From the cell containing the given text, extract its center point as (X, Y) coordinate. 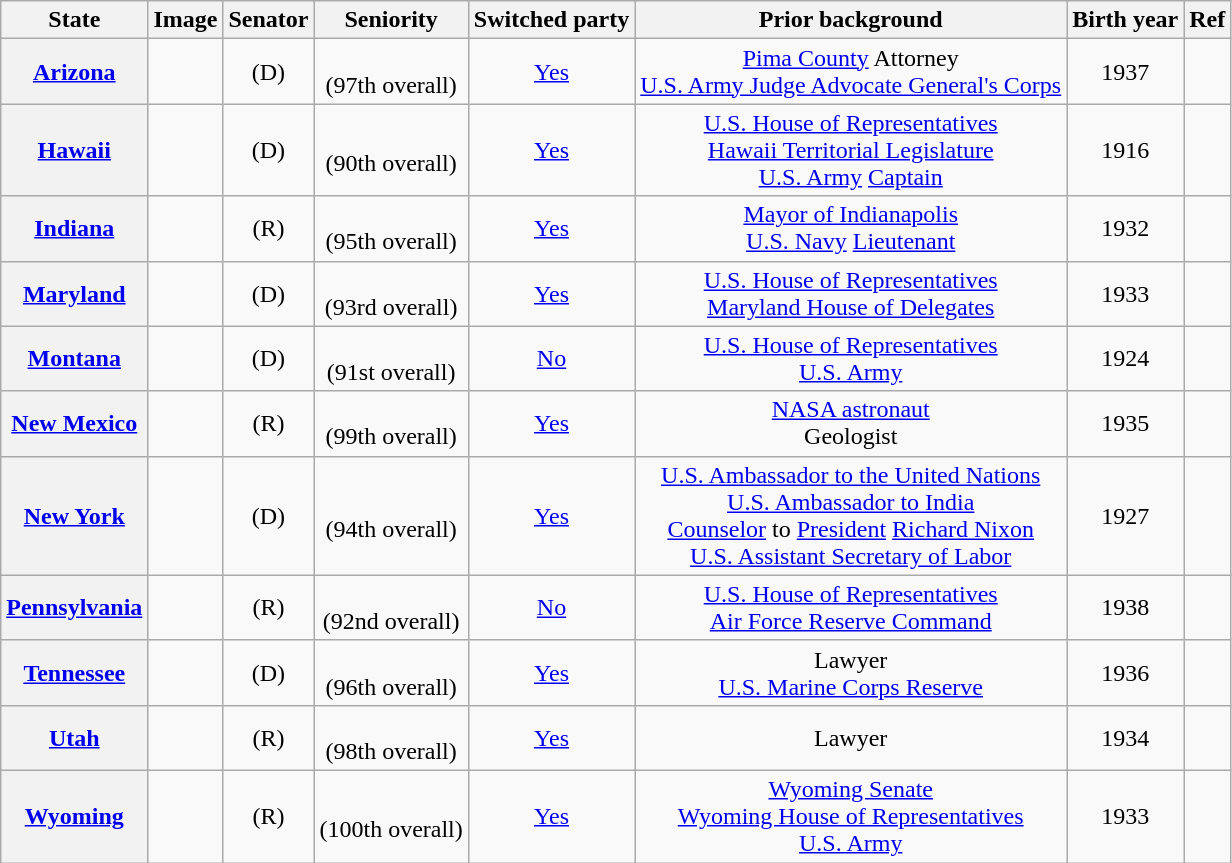
New York (74, 516)
Tennessee (74, 672)
Image (186, 20)
Pima County AttorneyU.S. Army Judge Advocate General's Corps (851, 72)
1936 (1126, 672)
1927 (1126, 516)
Birth year (1126, 20)
U.S. House of RepresentativesMaryland House of Delegates (851, 294)
1934 (1126, 738)
LawyerU.S. Marine Corps Reserve (851, 672)
1916 (1126, 150)
Seniority (391, 20)
(91st overall) (391, 358)
Wyoming SenateWyoming House of RepresentativesU.S. Army (851, 816)
1937 (1126, 72)
(98th overall) (391, 738)
1938 (1126, 608)
1924 (1126, 358)
Pennsylvania (74, 608)
Utah (74, 738)
Montana (74, 358)
State (74, 20)
(99th overall) (391, 424)
Switched party (551, 20)
1932 (1126, 228)
Ref (1208, 20)
Lawyer (851, 738)
(100th overall) (391, 816)
New Mexico (74, 424)
(92nd overall) (391, 608)
Prior background (851, 20)
(96th overall) (391, 672)
Arizona (74, 72)
U.S. House of RepresentativesHawaii Territorial LegislatureU.S. Army Captain (851, 150)
1935 (1126, 424)
U.S. House of RepresentativesAir Force Reserve Command (851, 608)
Indiana (74, 228)
Hawaii (74, 150)
Senator (268, 20)
NASA astronautGeologist (851, 424)
(97th overall) (391, 72)
U.S. House of RepresentativesU.S. Army (851, 358)
(93rd overall) (391, 294)
(90th overall) (391, 150)
Mayor of IndianapolisU.S. Navy Lieutenant (851, 228)
Wyoming (74, 816)
Maryland (74, 294)
U.S. Ambassador to the United NationsU.S. Ambassador to IndiaCounselor to President Richard NixonU.S. Assistant Secretary of Labor (851, 516)
(94th overall) (391, 516)
(95th overall) (391, 228)
